Extract the [x, y] coordinate from the center of the cell holding the provided text.  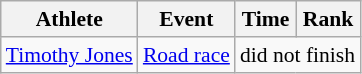
Timothy Jones [70, 55]
did not finish [298, 55]
Event [186, 19]
Time [266, 19]
Athlete [70, 19]
Rank [328, 19]
Road race [186, 55]
